Detect which cell encompasses the target text, then output its (x, y) center coordinate. 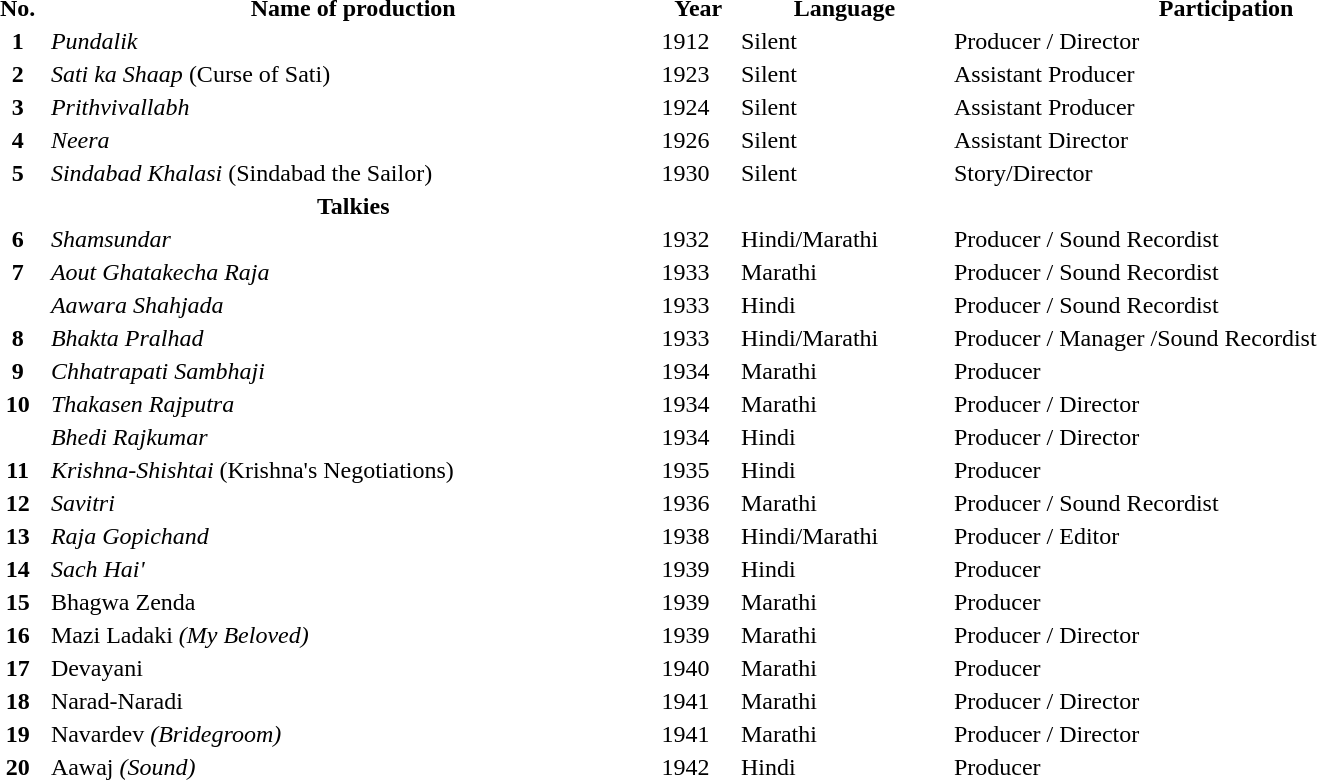
Bhedi Rajkumar (353, 437)
Navardev (Bridegroom) (353, 734)
Chhatrapati Sambhaji (353, 371)
1936 (698, 503)
Shamsundar (353, 239)
Sindabad Khalasi (Sindabad the Sailor) (353, 173)
Pundalik (353, 41)
Neera (353, 140)
1923 (698, 74)
Raja Gopichand (353, 536)
Thakasen Rajputra (353, 404)
Savitri (353, 503)
Sach Hai' (353, 569)
Aawara Shahjada (353, 305)
1940 (698, 668)
1924 (698, 107)
Bhakta Pralhad (353, 338)
Narad-Naradi (353, 701)
1932 (698, 239)
Aout Ghatakecha Raja (353, 272)
1926 (698, 140)
Sati ka Shaap (Curse of Sati) (353, 74)
Devayani (353, 668)
Krishna-Shishtai (Krishna's Negotiations) (353, 470)
Mazi Ladaki (My Beloved) (353, 635)
1912 (698, 41)
Prithvivallabh (353, 107)
1930 (698, 173)
1935 (698, 470)
1938 (698, 536)
Bhagwa Zenda (353, 602)
Talkies (353, 206)
